Search for the cell housing the specified text and yield its [X, Y] center coordinate. 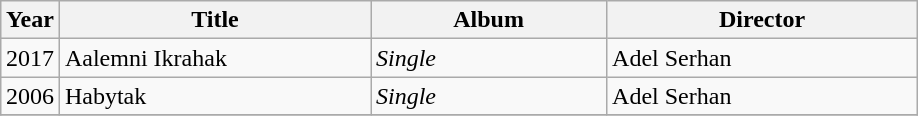
Title [214, 20]
2006 [30, 96]
Year [30, 20]
Album [488, 20]
Director [762, 20]
2017 [30, 58]
Habytak [214, 96]
Aalemni Ikrahak [214, 58]
